For the text-containing cell, return its midpoint in [x, y] coordinate format. 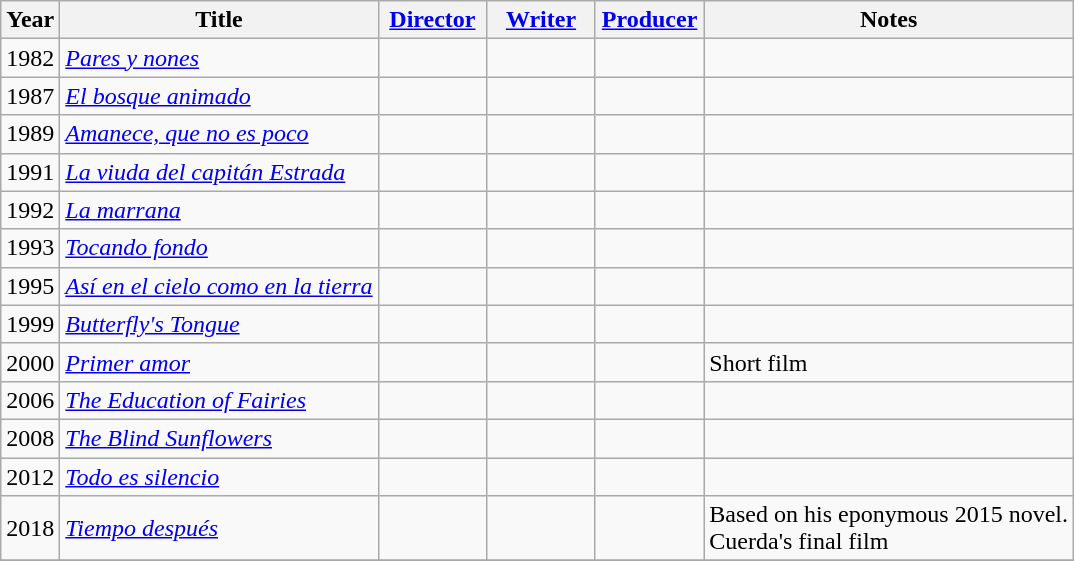
El bosque animado [219, 96]
2000 [30, 362]
Producer [650, 20]
The Blind Sunflowers [219, 438]
Todo es silencio [219, 477]
Year [30, 20]
La marrana [219, 210]
2018 [30, 528]
Así en el cielo como en la tierra [219, 286]
Based on his eponymous 2015 novel.Cuerda's final film [889, 528]
Notes [889, 20]
Tiempo después [219, 528]
Director [432, 20]
2006 [30, 400]
2012 [30, 477]
Writer [542, 20]
La viuda del capitán Estrada [219, 172]
1991 [30, 172]
1993 [30, 248]
Short film [889, 362]
1982 [30, 58]
Butterfly's Tongue [219, 324]
1987 [30, 96]
Primer amor [219, 362]
Tocando fondo [219, 248]
Pares y nones [219, 58]
1992 [30, 210]
1999 [30, 324]
The Education of Fairies [219, 400]
1995 [30, 286]
2008 [30, 438]
Title [219, 20]
1989 [30, 134]
Amanece, que no es poco [219, 134]
